Search for the cell housing the specified text and yield its (x, y) center coordinate. 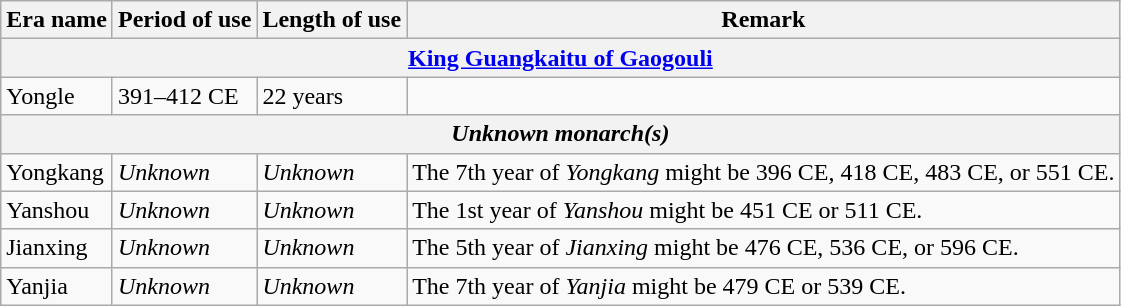
391–412 CE (184, 96)
Period of use (184, 20)
The 1st year of Yanshou might be 451 CE or 511 CE. (764, 210)
The 7th year of Yongkang might be 396 CE, 418 CE, 483 CE, or 551 CE. (764, 172)
The 7th year of Yanjia might be 479 CE or 539 CE. (764, 286)
Length of use (332, 20)
Unknown monarch(s) (560, 134)
Yongle (57, 96)
King Guangkaitu of Gaogouli (560, 58)
Era name (57, 20)
Remark (764, 20)
22 years (332, 96)
Yanshou (57, 210)
The 5th year of Jianxing might be 476 CE, 536 CE, or 596 CE. (764, 248)
Yongkang (57, 172)
Yanjia (57, 286)
Jianxing (57, 248)
